Find where the given text appears and provide that cell's center as (x, y) coordinate. 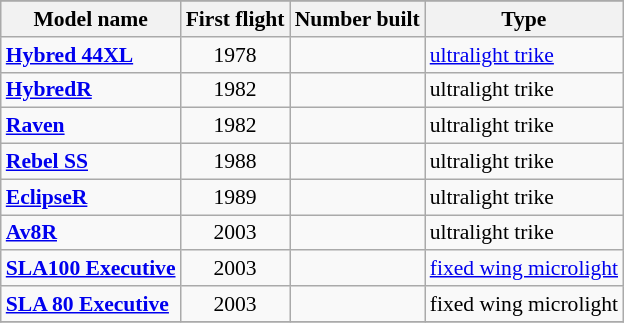
First flight (236, 19)
Type (524, 19)
Raven (91, 126)
Model name (91, 19)
1978 (236, 55)
Rebel SS (91, 162)
1989 (236, 197)
Hybred 44XL (91, 55)
Number built (358, 19)
Av8R (91, 233)
1988 (236, 162)
SLA100 Executive (91, 269)
SLA 80 Executive (91, 304)
HybredR (91, 90)
EclipseR (91, 197)
